Return [x, y] of the center of cell containing provided text 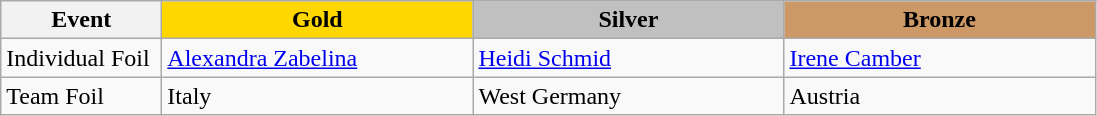
Gold [318, 20]
Austria [940, 96]
Italy [318, 96]
Silver [628, 20]
Irene Camber [940, 58]
West Germany [628, 96]
Heidi Schmid [628, 58]
Alexandra Zabelina [318, 58]
Individual Foil [82, 58]
Event [82, 20]
Bronze [940, 20]
Team Foil [82, 96]
